Return (x, y) of the center of cell containing provided text 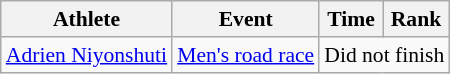
Adrien Niyonshuti (86, 55)
Did not finish (384, 55)
Men's road race (246, 55)
Time (350, 19)
Rank (416, 19)
Event (246, 19)
Athlete (86, 19)
